Output the (X, Y) coordinate of the center of the cell containing the given text.  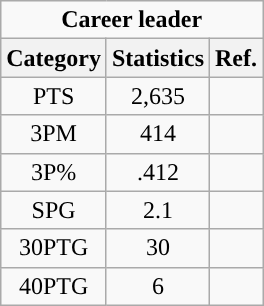
3P% (54, 172)
6 (158, 286)
.412 (158, 172)
PTS (54, 96)
Career leader (132, 20)
Statistics (158, 58)
Category (54, 58)
2,635 (158, 96)
40PTG (54, 286)
Ref. (236, 58)
30 (158, 248)
30PTG (54, 248)
414 (158, 134)
2.1 (158, 210)
SPG (54, 210)
3PM (54, 134)
